Capture the cell that displays the provided text and extract its (x, y) central coordinate. 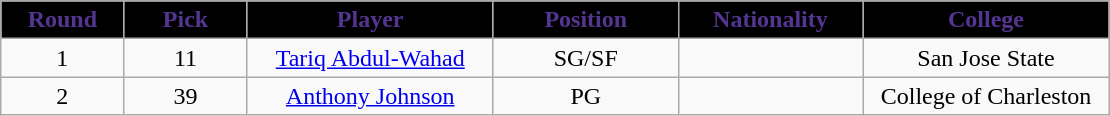
1 (62, 58)
2 (62, 96)
Position (586, 20)
College (986, 20)
Pick (186, 20)
Anthony Johnson (370, 96)
39 (186, 96)
Nationality (770, 20)
College of Charleston (986, 96)
Player (370, 20)
PG (586, 96)
SG/SF (586, 58)
San Jose State (986, 58)
Tariq Abdul-Wahad (370, 58)
Round (62, 20)
11 (186, 58)
